Return the (X, Y) coordinate for the center point of the cell that contains the specified text.  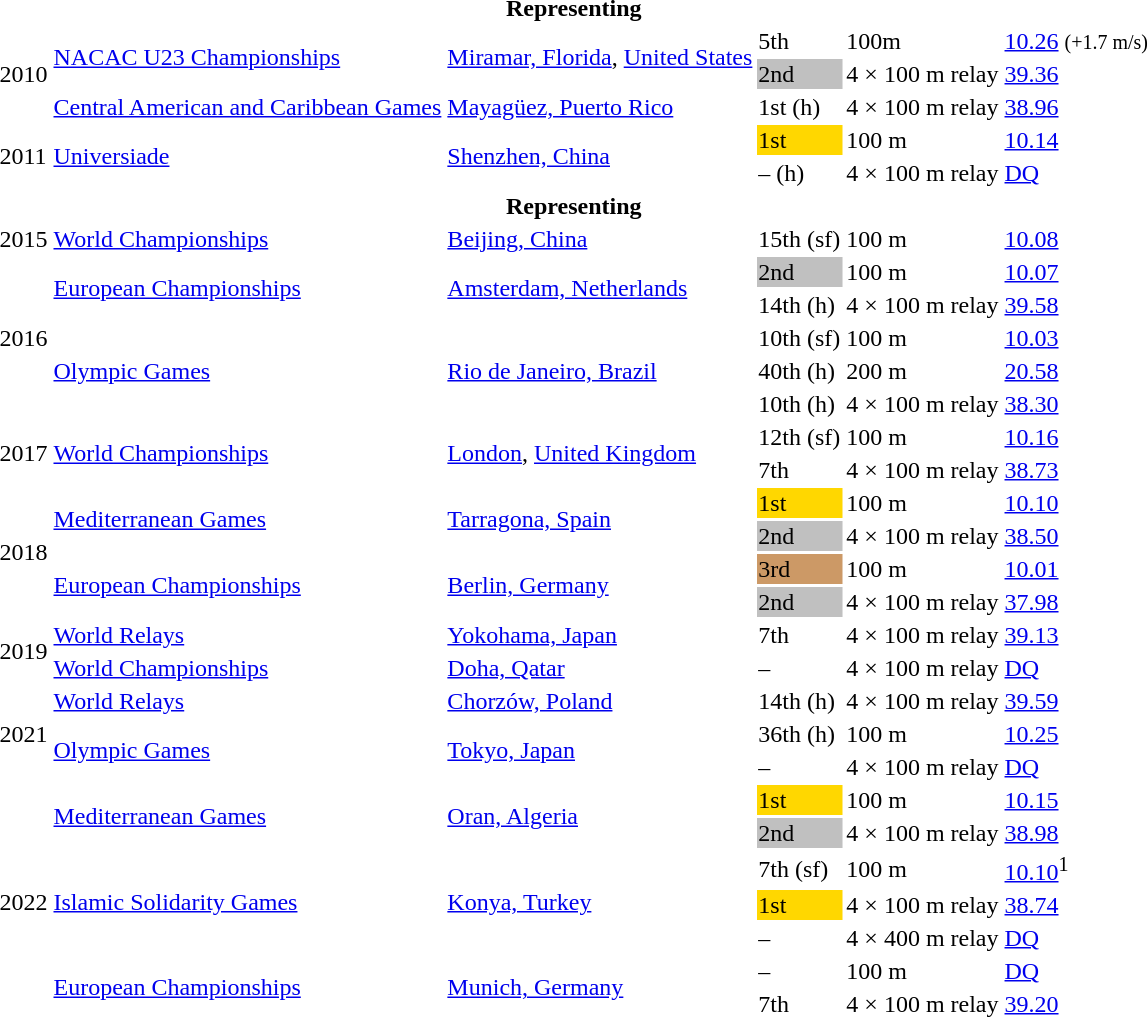
12th (sf) (800, 437)
Berlin, Germany (600, 586)
Rio de Janeiro, Brazil (600, 371)
1st (h) (800, 107)
London, United Kingdom (600, 454)
10th (sf) (800, 338)
5th (800, 41)
Universiade (248, 156)
Tarragona, Spain (600, 520)
15th (sf) (800, 239)
4 × 400 m relay (922, 938)
10th (h) (800, 404)
– (h) (800, 173)
Yokohama, Japan (600, 635)
Beijing, China (600, 239)
7th (sf) (800, 869)
36th (h) (800, 734)
Central American and Caribbean Games (248, 107)
Doha, Qatar (600, 668)
Shenzhen, China (600, 156)
Oran, Algeria (600, 816)
Mayagüez, Puerto Rico (600, 107)
Miramar, Florida, United States (600, 58)
200 m (922, 371)
NACAC U23 Championships (248, 58)
Amsterdam, Netherlands (600, 288)
100m (922, 41)
Chorzów, Poland (600, 701)
Konya, Turkey (600, 902)
Islamic Solidarity Games (248, 902)
Tokyo, Japan (600, 750)
3rd (800, 569)
40th (h) (800, 371)
